Extract the (x, y) coordinate from the center of the cell holding the provided text.  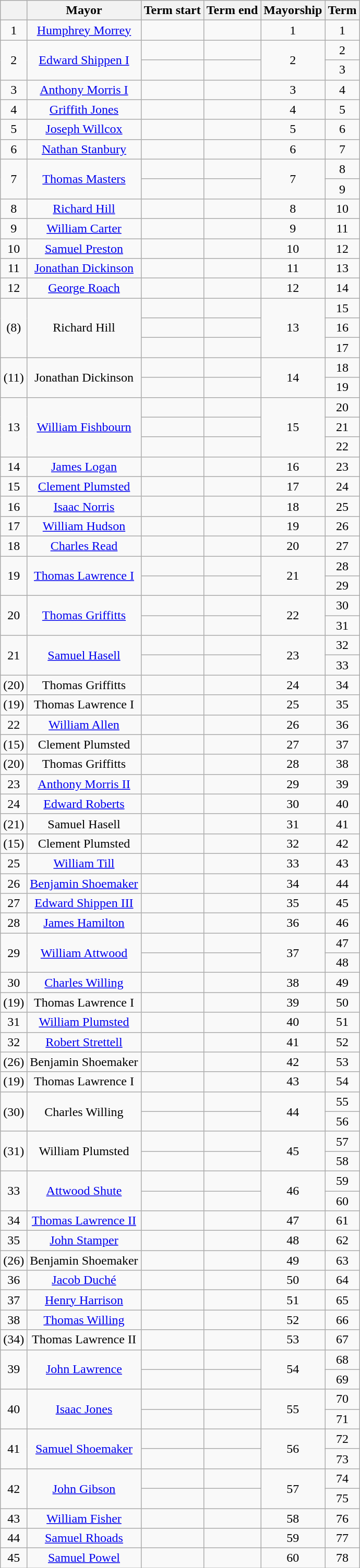
73 (342, 1459)
John Gibson (84, 1488)
Griffith Jones (84, 109)
Thomas Masters (84, 179)
63 (342, 1260)
William Hudson (84, 526)
61 (342, 1221)
Nathan Stanbury (84, 149)
Anthony Morris I (84, 90)
Term (342, 10)
William Carter (84, 228)
Thomas Willing (84, 1320)
Mayor (84, 10)
Isaac Norris (84, 506)
James Logan (84, 467)
(11) (14, 377)
67 (342, 1340)
78 (342, 1558)
William Till (84, 863)
62 (342, 1241)
George Roach (84, 288)
Robert Strettell (84, 1042)
74 (342, 1478)
Samuel Shoemaker (84, 1449)
Jacob Duché (84, 1280)
71 (342, 1419)
Charles Read (84, 546)
William Fisher (84, 1518)
77 (342, 1538)
66 (342, 1320)
William Allen (84, 725)
75 (342, 1498)
Samuel Preston (84, 249)
(8) (14, 328)
65 (342, 1300)
Term start (172, 10)
Joseph Willcox (84, 129)
Samuel Rhoads (84, 1538)
(30) (14, 1111)
Mayorship (293, 10)
Anthony Morris II (84, 784)
James Hamilton (84, 923)
Edward Shippen III (84, 903)
64 (342, 1280)
76 (342, 1518)
William Fishbourn (84, 427)
72 (342, 1439)
Edward Roberts (84, 804)
William Attwood (84, 953)
68 (342, 1359)
Isaac Jones (84, 1409)
John Stamper (84, 1241)
(34) (14, 1340)
Samuel Powel (84, 1558)
Attwood Shute (84, 1191)
John Lawrence (84, 1369)
Term end (232, 10)
69 (342, 1379)
(31) (14, 1151)
Humphrey Morrey (84, 30)
Henry Harrison (84, 1300)
70 (342, 1399)
Edward Shippen I (84, 60)
(21) (14, 824)
